Identify which cell holds the provided text, then report its (x, y) central coordinate. 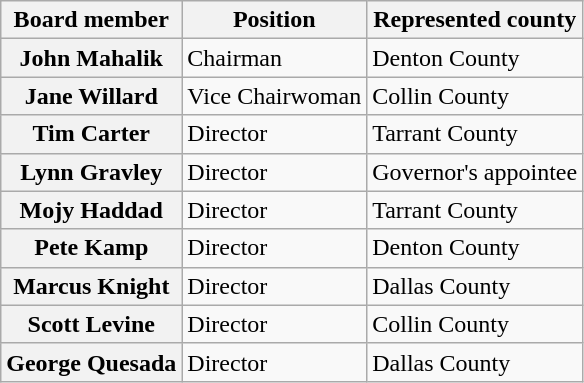
George Quesada (92, 362)
Position (274, 20)
Marcus Knight (92, 286)
Pete Kamp (92, 248)
Vice Chairwoman (274, 96)
John Mahalik (92, 58)
Chairman (274, 58)
Represented county (475, 20)
Tim Carter (92, 134)
Governor's appointee (475, 172)
Mojy Haddad (92, 210)
Scott Levine (92, 324)
Lynn Gravley (92, 172)
Jane Willard (92, 96)
Board member (92, 20)
